Pinpoint the cell where the given text exists, returning its (x, y) midpoint coordinate. 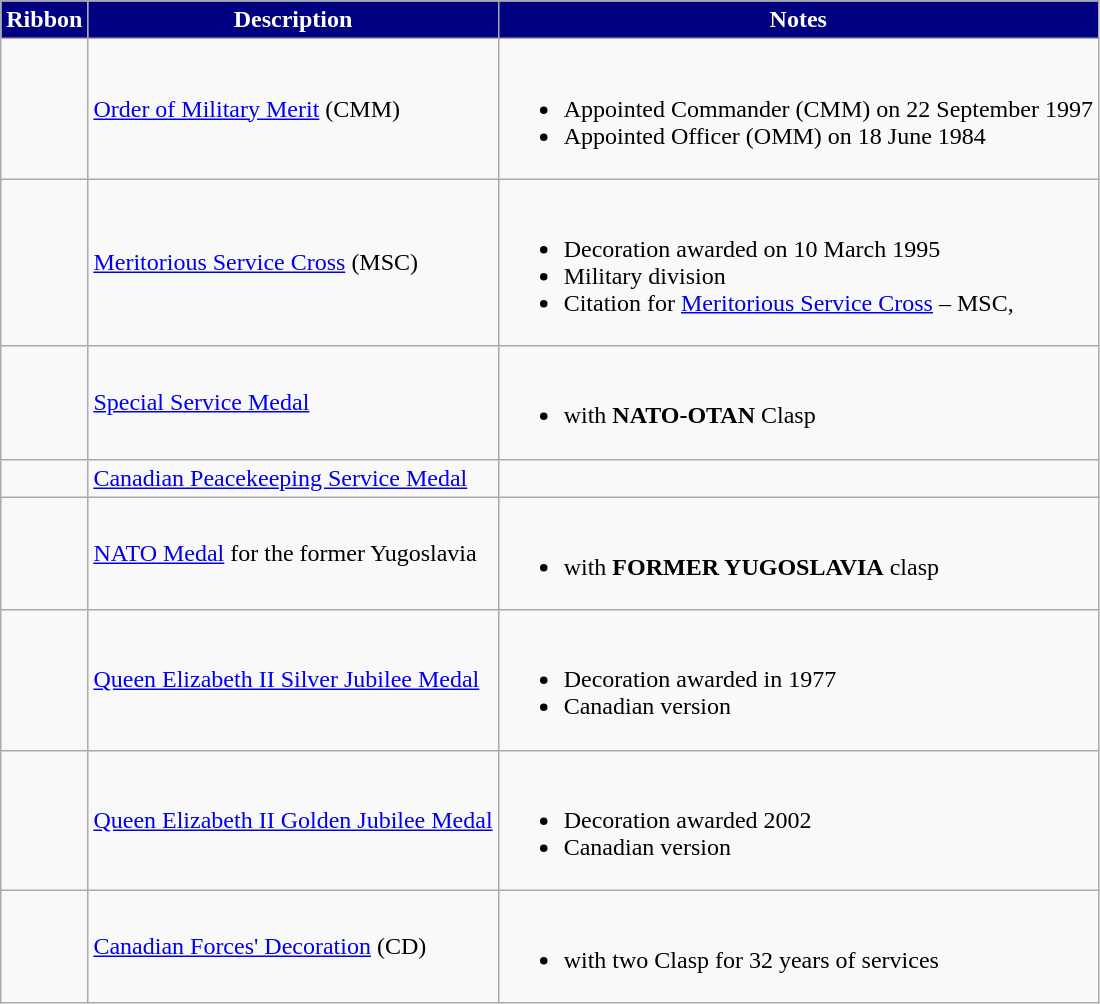
Notes (798, 20)
Queen Elizabeth II Silver Jubilee Medal (293, 680)
with FORMER YUGOSLAVIA clasp (798, 554)
Meritorious Service Cross (MSC) (293, 262)
Canadian Forces' Decoration (CD) (293, 946)
Order of Military Merit (CMM) (293, 109)
Decoration awarded 2002Canadian version (798, 820)
with two Clasp for 32 years of services (798, 946)
Queen Elizabeth II Golden Jubilee Medal (293, 820)
NATO Medal for the former Yugoslavia (293, 554)
Appointed Commander (CMM) on 22 September 1997Appointed Officer (OMM) on 18 June 1984 (798, 109)
Decoration awarded on 10 March 1995Military divisionCitation for Meritorious Service Cross – MSC, (798, 262)
with NATO-OTAN Clasp (798, 402)
Ribbon (44, 20)
Special Service Medal (293, 402)
Canadian Peacekeeping Service Medal (293, 478)
Description (293, 20)
Decoration awarded in 1977Canadian version (798, 680)
